Scan for the cell matching the given text and deliver its (x, y) coordinate at center. 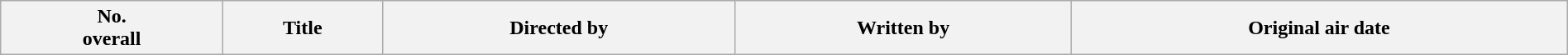
Written by (903, 28)
Directed by (559, 28)
Title (303, 28)
No.overall (112, 28)
Original air date (1320, 28)
